For the text-containing cell, return its midpoint in (X, Y) coordinate format. 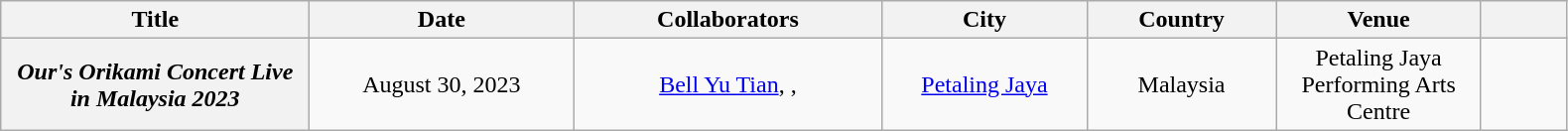
Bell Yu Tian, , (728, 84)
City (984, 20)
August 30, 2023 (442, 84)
Petaling Jaya Performing Arts Centre (1378, 84)
Our's Orikami Concert Live in Malaysia 2023 (155, 84)
Country (1181, 20)
Malaysia (1181, 84)
Petaling Jaya (984, 84)
Venue (1378, 20)
Date (442, 20)
Collaborators (728, 20)
Title (155, 20)
